Provide the [x, y] coordinate of the cell's center where the given text is located.  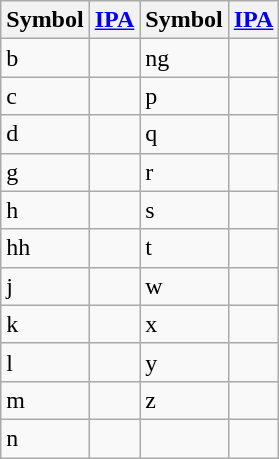
x [184, 324]
p [184, 96]
y [184, 362]
hh [45, 248]
b [45, 58]
l [45, 362]
j [45, 286]
k [45, 324]
t [184, 248]
z [184, 400]
n [45, 438]
r [184, 172]
d [45, 134]
ng [184, 58]
s [184, 210]
g [45, 172]
q [184, 134]
m [45, 400]
h [45, 210]
w [184, 286]
c [45, 96]
